For the text-containing cell, return its midpoint in [X, Y] coordinate format. 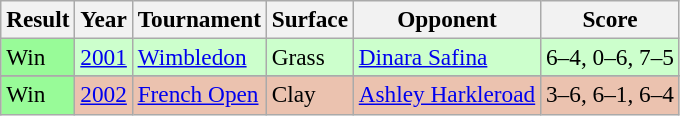
Tournament [199, 19]
French Open [199, 95]
2001 [104, 57]
Clay [310, 95]
6–4, 0–6, 7–5 [610, 57]
Result [38, 19]
Ashley Harkleroad [446, 95]
Year [104, 19]
Wimbledon [199, 57]
3–6, 6–1, 6–4 [610, 95]
Surface [310, 19]
Grass [310, 57]
Dinara Safina [446, 57]
2002 [104, 95]
Opponent [446, 19]
Score [610, 19]
